For the text-containing cell, return its midpoint in (x, y) coordinate format. 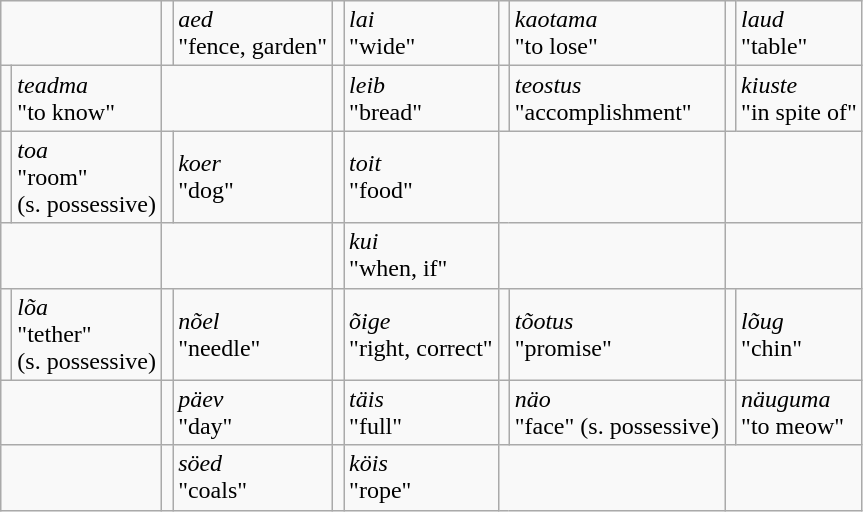
lõa"tether"(s. possessive) (87, 334)
aed"fence, garden" (253, 34)
kiuste"in spite of" (800, 98)
köis"rope" (422, 478)
laud"table" (800, 34)
lõug"chin" (800, 334)
lai"wide" (422, 34)
toa"room"(s. possessive) (87, 177)
täis"full" (422, 412)
toit"food" (422, 177)
teostus"accomplishment" (616, 98)
söed"coals" (253, 478)
näuguma"to meow" (800, 412)
päev"day" (253, 412)
kaotama"to lose" (616, 34)
koer"dog" (253, 177)
teadma"to know" (87, 98)
kui"when, if" (422, 256)
nõel"needle" (253, 334)
õige"right, correct" (422, 334)
näo"face" (s. possessive) (616, 412)
leib"bread" (422, 98)
tõotus"promise" (616, 334)
